Search for the cell housing the specified text and yield its (X, Y) center coordinate. 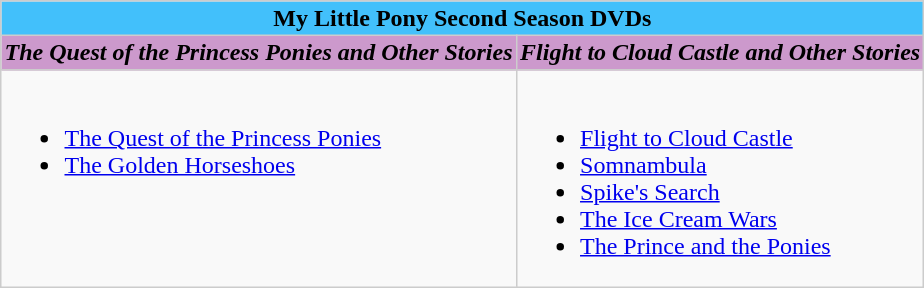
The Quest of the Princess PoniesThe Golden Horseshoes (259, 179)
Flight to Cloud Castle and Other Stories (720, 52)
The Quest of the Princess Ponies and Other Stories (259, 52)
Flight to Cloud CastleSomnambulaSpike's SearchThe Ice Cream WarsThe Prince and the Ponies (720, 179)
My Little Pony Second Season DVDs (462, 18)
